Pinpoint the cell where the given text exists, returning its (x, y) midpoint coordinate. 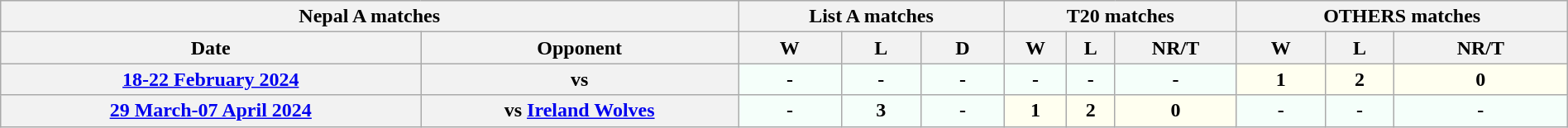
vs Ireland Wolves (580, 111)
Nepal A matches (370, 17)
29 March-07 April 2024 (211, 111)
OTHERS matches (1402, 17)
3 (881, 111)
Date (211, 48)
D (963, 48)
Opponent (580, 48)
T20 matches (1120, 17)
18-22 February 2024 (211, 79)
List A matches (872, 17)
vs (580, 79)
